Search for the cell housing the specified text and yield its (X, Y) center coordinate. 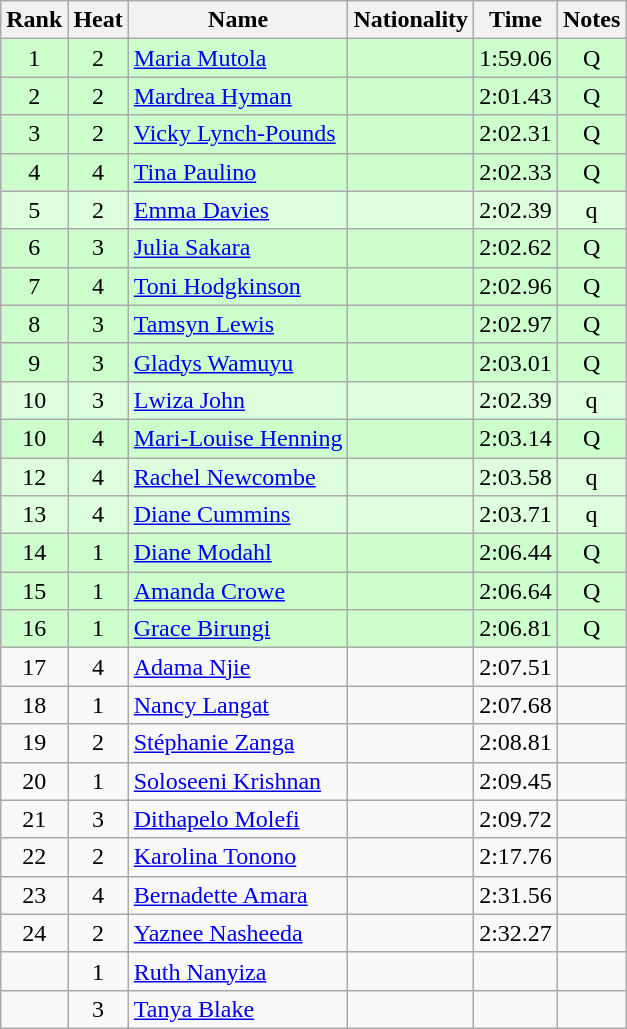
Grace Birungi (238, 629)
2:32.27 (516, 933)
15 (34, 591)
Diane Cummins (238, 515)
Nancy Langat (238, 705)
Rank (34, 20)
2:03.14 (516, 438)
Lwiza John (238, 400)
2:09.72 (516, 819)
Heat (98, 20)
2:02.97 (516, 324)
Rachel Newcombe (238, 477)
2:03.71 (516, 515)
14 (34, 553)
Emma Davies (238, 210)
5 (34, 210)
2:17.76 (516, 857)
13 (34, 515)
Maria Mutola (238, 58)
20 (34, 781)
21 (34, 819)
Soloseeni Krishnan (238, 781)
Tina Paulino (238, 172)
1:59.06 (516, 58)
17 (34, 667)
Yaznee Nasheeda (238, 933)
Tanya Blake (238, 1009)
Vicky Lynch-Pounds (238, 134)
Notes (591, 20)
7 (34, 286)
Diane Modahl (238, 553)
2:03.58 (516, 477)
2:09.45 (516, 781)
Gladys Wamuyu (238, 362)
2:06.64 (516, 591)
2:02.96 (516, 286)
12 (34, 477)
9 (34, 362)
19 (34, 743)
Name (238, 20)
2:02.62 (516, 248)
Adama Njie (238, 667)
Bernadette Amara (238, 895)
Dithapelo Molefi (238, 819)
Amanda Crowe (238, 591)
24 (34, 933)
2:07.68 (516, 705)
2:07.51 (516, 667)
Toni Hodgkinson (238, 286)
Ruth Nanyiza (238, 971)
8 (34, 324)
Karolina Tonono (238, 857)
Tamsyn Lewis (238, 324)
2:08.81 (516, 743)
2:02.31 (516, 134)
Time (516, 20)
16 (34, 629)
2:02.33 (516, 172)
6 (34, 248)
18 (34, 705)
Julia Sakara (238, 248)
2:01.43 (516, 96)
2:06.81 (516, 629)
Nationality (411, 20)
23 (34, 895)
Stéphanie Zanga (238, 743)
22 (34, 857)
Mari-Louise Henning (238, 438)
2:31.56 (516, 895)
2:03.01 (516, 362)
Mardrea Hyman (238, 96)
2:06.44 (516, 553)
